Capture the cell that displays the provided text and extract its (x, y) central coordinate. 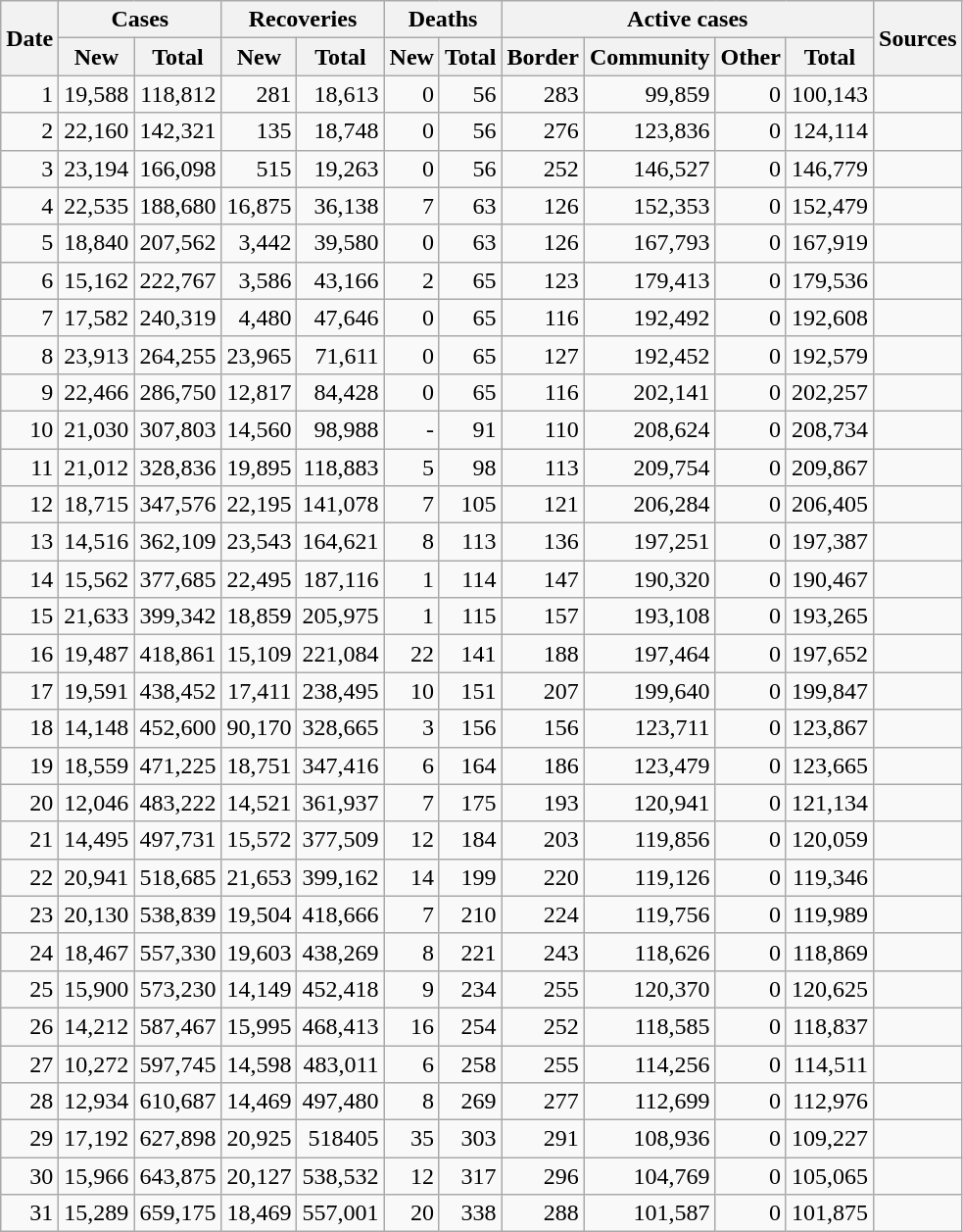
240,319 (178, 318)
119,856 (650, 840)
Community (650, 57)
127 (543, 355)
84,428 (341, 392)
627,898 (178, 1139)
222,767 (178, 280)
377,685 (178, 579)
12,046 (96, 803)
30 (29, 1176)
121 (543, 505)
22,160 (96, 131)
98,988 (341, 429)
15 (29, 616)
13 (29, 542)
14,469 (259, 1102)
18,859 (259, 616)
303 (470, 1139)
438,452 (178, 691)
124,114 (829, 131)
208,734 (829, 429)
193,265 (829, 616)
71,611 (341, 355)
438,269 (341, 952)
220 (543, 877)
18,467 (96, 952)
20,925 (259, 1139)
243 (543, 952)
23,913 (96, 355)
209,754 (650, 468)
557,330 (178, 952)
105,065 (829, 1176)
186 (543, 765)
109,227 (829, 1139)
14,148 (96, 728)
123,711 (650, 728)
659,175 (178, 1213)
192,492 (650, 318)
136 (543, 542)
123 (543, 280)
557,001 (341, 1213)
146,779 (829, 169)
12,934 (96, 1102)
277 (543, 1102)
328,836 (178, 468)
27 (29, 1063)
99,859 (650, 94)
98 (470, 468)
28 (29, 1102)
12,817 (259, 392)
119,989 (829, 914)
123,836 (650, 131)
43,166 (341, 280)
26 (29, 1026)
281 (259, 94)
14,212 (96, 1026)
23,543 (259, 542)
286,750 (178, 392)
91 (470, 429)
190,320 (650, 579)
141 (470, 654)
238,495 (341, 691)
110 (543, 429)
3,442 (259, 243)
21,012 (96, 468)
296 (543, 1176)
643,875 (178, 1176)
17 (29, 691)
142,321 (178, 131)
24 (29, 952)
175 (470, 803)
184 (470, 840)
Deaths (443, 20)
283 (543, 94)
22,195 (259, 505)
206,284 (650, 505)
18,840 (96, 243)
Other (750, 57)
14,149 (259, 989)
Sources (919, 38)
23,194 (96, 169)
123,867 (829, 728)
221,084 (341, 654)
18,751 (259, 765)
199,640 (650, 691)
207 (543, 691)
210 (470, 914)
418,861 (178, 654)
21,030 (96, 429)
254 (470, 1026)
10,272 (96, 1063)
206,405 (829, 505)
119,126 (650, 877)
288 (543, 1213)
118,869 (829, 952)
190,467 (829, 579)
114 (470, 579)
Cases (140, 20)
399,162 (341, 877)
19,591 (96, 691)
119,346 (829, 877)
19,895 (259, 468)
152,479 (829, 206)
418,666 (341, 914)
4 (29, 206)
193 (543, 803)
224 (543, 914)
399,342 (178, 616)
483,222 (178, 803)
19,588 (96, 94)
47,646 (341, 318)
3,586 (259, 280)
115 (470, 616)
101,875 (829, 1213)
197,464 (650, 654)
22,466 (96, 392)
Date (29, 38)
118,585 (650, 1026)
118,837 (829, 1026)
199,847 (829, 691)
17,582 (96, 318)
587,467 (178, 1026)
269 (470, 1102)
104,769 (650, 1176)
11 (29, 468)
167,919 (829, 243)
15,900 (96, 989)
597,745 (178, 1063)
347,416 (341, 765)
483,011 (341, 1063)
123,665 (829, 765)
317 (470, 1176)
497,480 (341, 1102)
234 (470, 989)
20,127 (259, 1176)
Border (543, 57)
166,098 (178, 169)
141,078 (341, 505)
17,192 (96, 1139)
515 (259, 169)
20,130 (96, 914)
114,256 (650, 1063)
14,521 (259, 803)
112,699 (650, 1102)
105 (470, 505)
347,576 (178, 505)
497,731 (178, 840)
36,138 (341, 206)
276 (543, 131)
21,633 (96, 616)
471,225 (178, 765)
119,756 (650, 914)
197,387 (829, 542)
147 (543, 579)
151 (470, 691)
- (411, 429)
120,625 (829, 989)
25 (29, 989)
18,469 (259, 1213)
23,965 (259, 355)
188,680 (178, 206)
307,803 (178, 429)
264,255 (178, 355)
179,413 (650, 280)
16,875 (259, 206)
18,748 (341, 131)
468,413 (341, 1026)
377,509 (341, 840)
452,600 (178, 728)
108,936 (650, 1139)
101,587 (650, 1213)
209,867 (829, 468)
199 (470, 877)
573,230 (178, 989)
188 (543, 654)
123,479 (650, 765)
15,995 (259, 1026)
167,793 (650, 243)
118,883 (341, 468)
146,527 (650, 169)
29 (29, 1139)
15,289 (96, 1213)
20,941 (96, 877)
610,687 (178, 1102)
19,487 (96, 654)
22,495 (259, 579)
362,109 (178, 542)
152,353 (650, 206)
121,134 (829, 803)
18,715 (96, 505)
291 (543, 1139)
18 (29, 728)
164,621 (341, 542)
19,504 (259, 914)
208,624 (650, 429)
14,560 (259, 429)
187,116 (341, 579)
112,976 (829, 1102)
135 (259, 131)
538,839 (178, 914)
361,937 (341, 803)
205,975 (341, 616)
15,162 (96, 280)
Active cases (688, 20)
18,559 (96, 765)
192,608 (829, 318)
90,170 (259, 728)
19,263 (341, 169)
21,653 (259, 877)
207,562 (178, 243)
193,108 (650, 616)
21 (29, 840)
Recoveries (303, 20)
221 (470, 952)
118,812 (178, 94)
192,452 (650, 355)
118,626 (650, 952)
197,251 (650, 542)
14,516 (96, 542)
15,109 (259, 654)
203 (543, 840)
17,411 (259, 691)
157 (543, 616)
15,572 (259, 840)
120,370 (650, 989)
15,562 (96, 579)
179,536 (829, 280)
197,652 (829, 654)
518405 (341, 1139)
14,598 (259, 1063)
19,603 (259, 952)
328,665 (341, 728)
202,257 (829, 392)
4,480 (259, 318)
31 (29, 1213)
192,579 (829, 355)
22,535 (96, 206)
100,143 (829, 94)
538,532 (341, 1176)
39,580 (341, 243)
15,966 (96, 1176)
23 (29, 914)
18,613 (341, 94)
202,141 (650, 392)
19 (29, 765)
120,941 (650, 803)
164 (470, 765)
35 (411, 1139)
258 (470, 1063)
518,685 (178, 877)
120,059 (829, 840)
114,511 (829, 1063)
14,495 (96, 840)
338 (470, 1213)
452,418 (341, 989)
